Identify which cell holds the provided text, then report its (x, y) central coordinate. 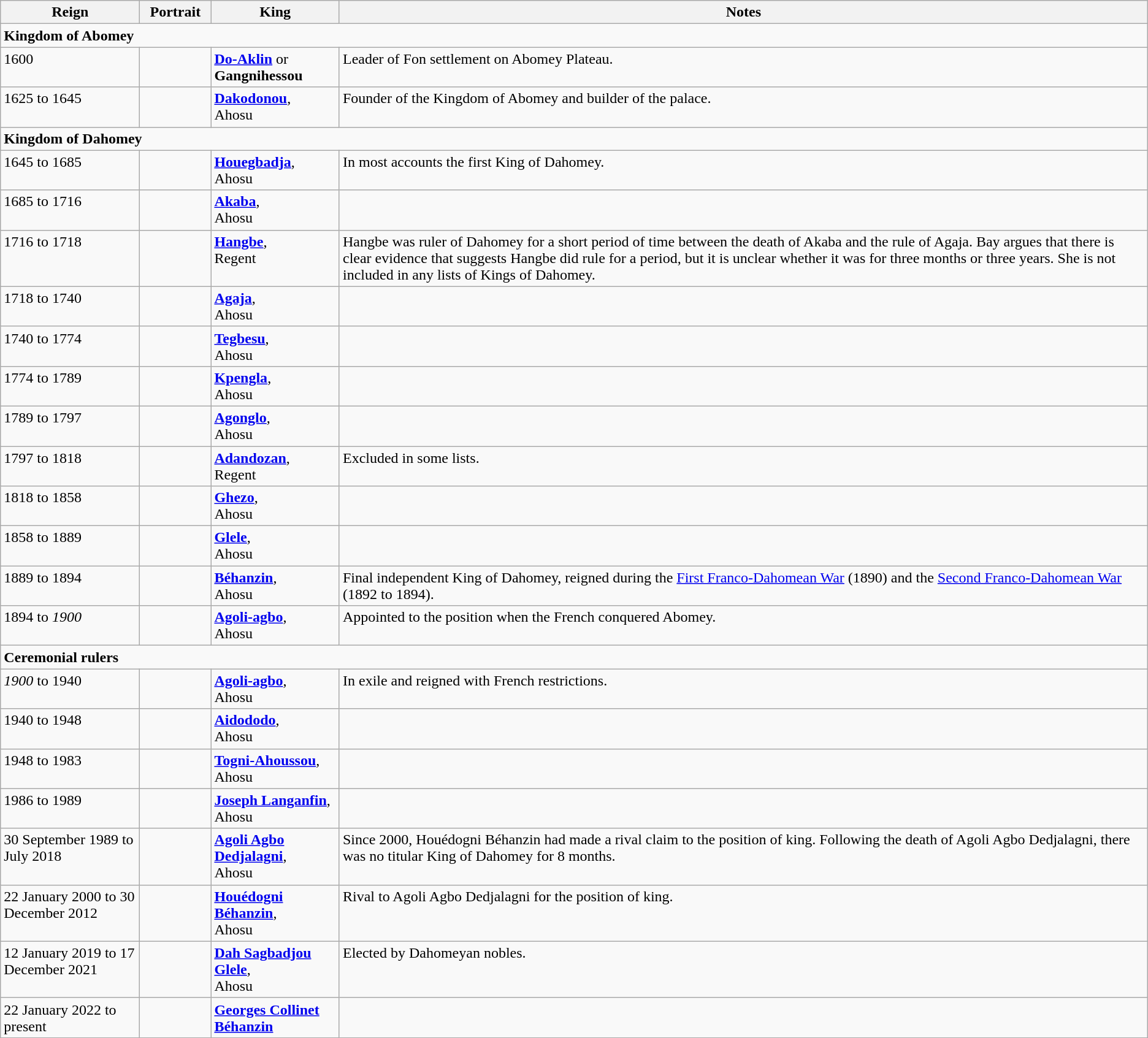
1948 to 1983 (70, 769)
Agaja, Ahosu (275, 307)
Houédogni Béhanzin, Ahosu (275, 913)
1797 to 1818 (70, 466)
Leader of Fon settlement on Abomey Plateau. (743, 67)
1685 to 1716 (70, 210)
1894 to 1900 (70, 625)
Dah Sagbadjou Glele, Ahosu (275, 969)
1900 to 1940 (70, 689)
Hangbe, Regent (275, 258)
1600 (70, 67)
Final independent King of Dahomey, reigned during the First Franco-Dahomean War (1890) and the Second Franco-Dahomean War (1892 to 1894). (743, 586)
Adandozan, Regent (275, 466)
1986 to 1989 (70, 808)
Georges Collinet Béhanzin (275, 1018)
1625 to 1645 (70, 107)
1858 to 1889 (70, 546)
Excluded in some lists. (743, 466)
Ceremonial rulers (574, 657)
Do-Aklin or Gangnihessou (275, 67)
Joseph Langanfin, Ahosu (275, 808)
Togni-Ahoussou, Ahosu (275, 769)
1716 to 1718 (70, 258)
Aidododo, Ahosu (275, 728)
12 January 2019 to 17 December 2021 (70, 969)
Reign (70, 12)
Dakodonou, Ahosu (275, 107)
1818 to 1858 (70, 506)
Kingdom of Abomey (574, 36)
1740 to 1774 (70, 346)
Glele, Ahosu (275, 546)
Akaba, Ahosu (275, 210)
1789 to 1797 (70, 426)
22 January 2022 to present (70, 1018)
Houegbadja, Ahosu (275, 170)
22 January 2000 to 30 December 2012 (70, 913)
Notes (743, 12)
Portrait (175, 12)
1774 to 1789 (70, 386)
Agoli Agbo Dedjalagni, Ahosu (275, 857)
Elected by Dahomeyan nobles. (743, 969)
Founder of the Kingdom of Abomey and builder of the palace. (743, 107)
Tegbesu, Ahosu (275, 346)
30 September 1989 to July 2018 (70, 857)
Kpengla, Ahosu (275, 386)
In exile and reigned with French restrictions. (743, 689)
Ghezo, Ahosu (275, 506)
Agonglo, Ahosu (275, 426)
1718 to 1740 (70, 307)
In most accounts the first King of Dahomey. (743, 170)
1940 to 1948 (70, 728)
Rival to Agoli Agbo Dedjalagni for the position of king. (743, 913)
Appointed to the position when the French conquered Abomey. (743, 625)
Kingdom of Dahomey (574, 139)
1889 to 1894 (70, 586)
Béhanzin, Ahosu (275, 586)
King (275, 12)
1645 to 1685 (70, 170)
